Scan for the cell matching the given text and deliver its (x, y) coordinate at center. 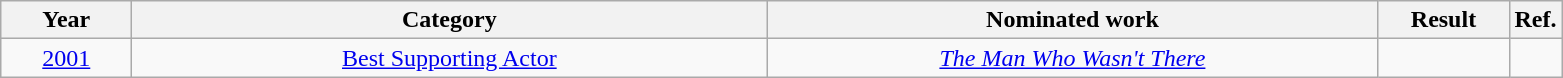
Result (1444, 20)
2001 (66, 58)
Category (450, 20)
Best Supporting Actor (450, 58)
Nominated work (1072, 20)
The Man Who Wasn't There (1072, 58)
Ref. (1536, 20)
Year (66, 20)
